Locate the cell with the specified text and output its [X, Y] center coordinate. 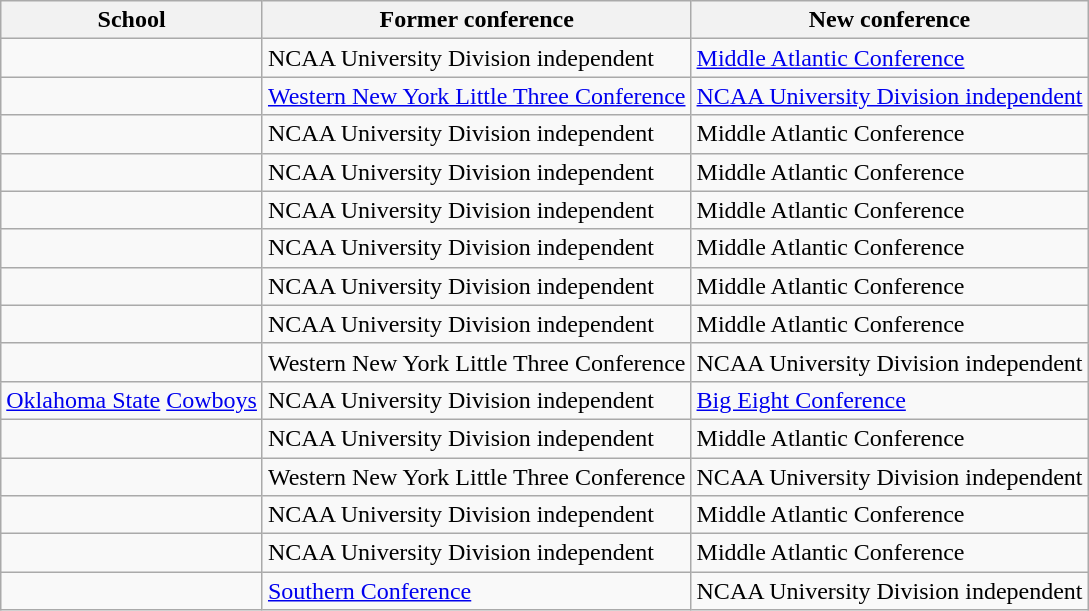
New conference [890, 20]
Big Eight Conference [890, 400]
Southern Conference [476, 591]
School [132, 20]
Oklahoma State Cowboys [132, 400]
Former conference [476, 20]
